Find where the given text appears and provide that cell's center as (X, Y) coordinate. 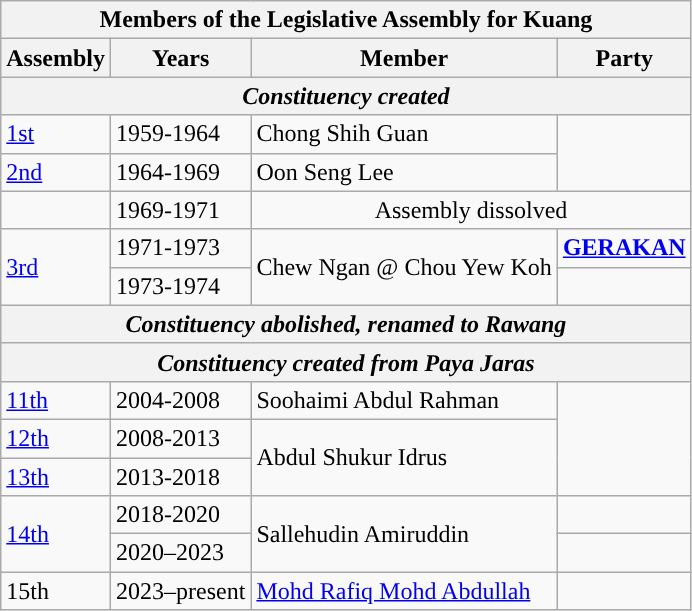
Constituency created (346, 96)
Constituency created from Paya Jaras (346, 362)
Chew Ngan @ Chou Yew Koh (404, 267)
Members of the Legislative Assembly for Kuang (346, 20)
2023–present (180, 591)
Chong Shih Guan (404, 134)
13th (56, 477)
1973-1974 (180, 286)
14th (56, 534)
1969-1971 (180, 210)
Mohd Rafiq Mohd Abdullah (404, 591)
1971-1973 (180, 248)
1964-1969 (180, 172)
Oon Seng Lee (404, 172)
2020–2023 (180, 553)
GERAKAN (624, 248)
Years (180, 58)
1959-1964 (180, 134)
2018-2020 (180, 515)
Soohaimi Abdul Rahman (404, 400)
2008-2013 (180, 438)
Party (624, 58)
Abdul Shukur Idrus (404, 457)
2004-2008 (180, 400)
2013-2018 (180, 477)
Constituency abolished, renamed to Rawang (346, 324)
Sallehudin Amiruddin (404, 534)
Assembly (56, 58)
15th (56, 591)
2nd (56, 172)
Assembly dissolved (471, 210)
Member (404, 58)
12th (56, 438)
3rd (56, 267)
1st (56, 134)
11th (56, 400)
